For the text-containing cell, return its midpoint in (x, y) coordinate format. 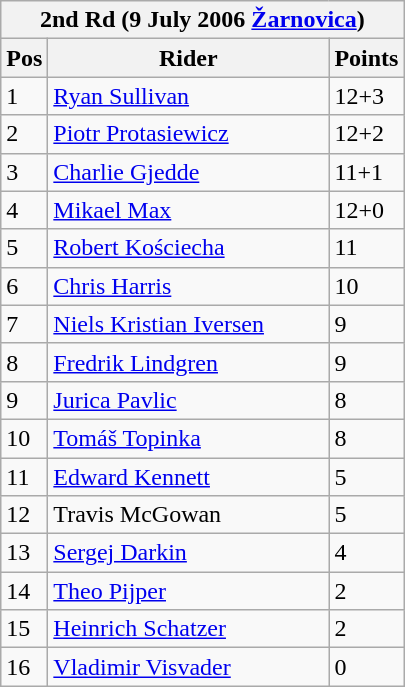
Pos (24, 58)
Mikael Max (188, 210)
Rider (188, 58)
Ryan Sullivan (188, 96)
Chris Harris (188, 286)
2nd Rd (9 July 2006 Žarnovica) (202, 20)
Piotr Protasiewicz (188, 134)
Tomáš Topinka (188, 438)
3 (24, 172)
Sergej Darkin (188, 553)
14 (24, 591)
7 (24, 324)
15 (24, 629)
Theo Pijper (188, 591)
6 (24, 286)
12+3 (366, 96)
16 (24, 667)
Fredrik Lindgren (188, 362)
Points (366, 58)
Charlie Gjedde (188, 172)
Vladimir Visvader (188, 667)
13 (24, 553)
11+1 (366, 172)
Robert Kościecha (188, 248)
0 (366, 667)
12+0 (366, 210)
Heinrich Schatzer (188, 629)
12 (24, 515)
1 (24, 96)
Niels Kristian Iversen (188, 324)
Travis McGowan (188, 515)
Jurica Pavlic (188, 400)
12+2 (366, 134)
Edward Kennett (188, 477)
